Extract the (X, Y) coordinate from the center of the cell holding the provided text.  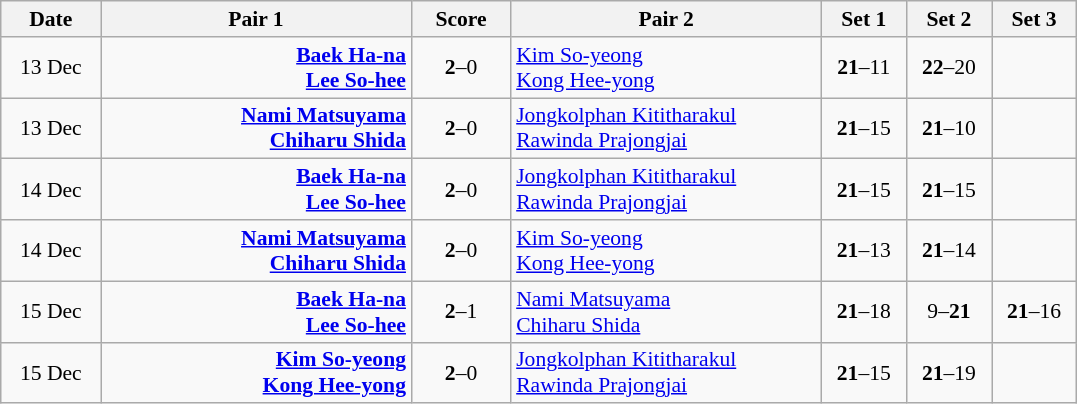
22–20 (948, 68)
Set 1 (864, 19)
Pair 2 (666, 19)
21–13 (864, 250)
Pair 1 (256, 19)
21–11 (864, 68)
Set 3 (1034, 19)
21–18 (864, 312)
21–10 (948, 128)
21–16 (1034, 312)
21–14 (948, 250)
9–21 (948, 312)
2–1 (461, 312)
Score (461, 19)
Date (51, 19)
Set 2 (948, 19)
21–19 (948, 372)
